From the cell containing the given text, extract its center point as [x, y] coordinate. 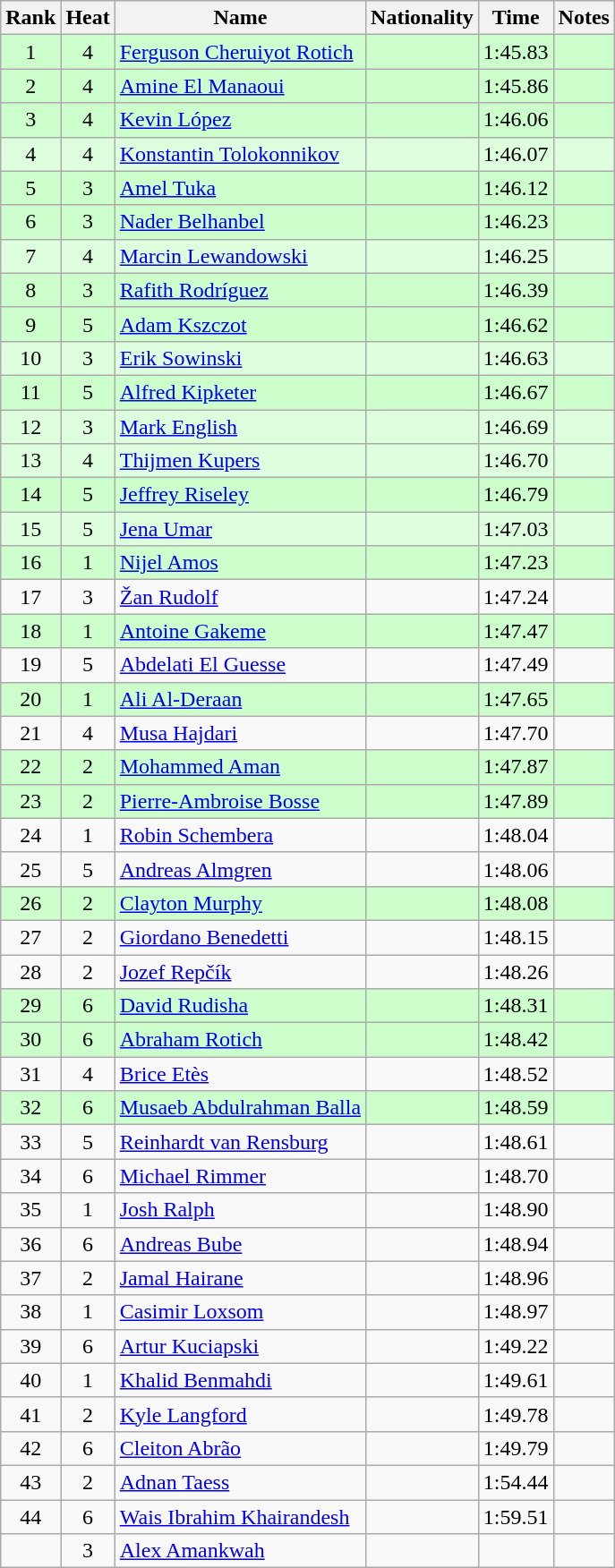
Michael Rimmer [240, 1176]
Jozef Repčík [240, 971]
Adam Kszczot [240, 324]
36 [30, 1244]
1:48.97 [516, 1312]
Artur Kuciapski [240, 1346]
Kyle Langford [240, 1414]
Reinhardt van Rensburg [240, 1142]
Nationality [423, 18]
1:46.67 [516, 392]
23 [30, 801]
1:48.08 [516, 903]
Giordano Benedetti [240, 937]
1:46.63 [516, 358]
1:46.12 [516, 188]
9 [30, 324]
Konstantin Tolokonnikov [240, 154]
Andreas Bube [240, 1244]
Time [516, 18]
1:48.70 [516, 1176]
Alfred Kipketer [240, 392]
1:46.39 [516, 290]
Abraham Rotich [240, 1040]
11 [30, 392]
10 [30, 358]
1:49.61 [516, 1380]
29 [30, 1006]
22 [30, 767]
Jena Umar [240, 529]
1:46.70 [516, 461]
8 [30, 290]
1:48.94 [516, 1244]
13 [30, 461]
41 [30, 1414]
1:49.78 [516, 1414]
1:47.65 [516, 699]
1:46.69 [516, 427]
Cleiton Abrão [240, 1448]
Alex Amankwah [240, 1551]
Brice Etès [240, 1074]
1:46.06 [516, 120]
1:47.49 [516, 665]
1:45.83 [516, 52]
Khalid Benmahdi [240, 1380]
31 [30, 1074]
16 [30, 563]
Thijmen Kupers [240, 461]
18 [30, 631]
1:47.03 [516, 529]
40 [30, 1380]
Name [240, 18]
Mark English [240, 427]
Marcin Lewandowski [240, 256]
1:45.86 [516, 86]
1:48.06 [516, 869]
Kevin López [240, 120]
14 [30, 495]
1:47.47 [516, 631]
1:49.22 [516, 1346]
Ali Al-Deraan [240, 699]
1:47.24 [516, 597]
1:48.90 [516, 1210]
12 [30, 427]
1:48.26 [516, 971]
25 [30, 869]
1:54.44 [516, 1482]
1:48.31 [516, 1006]
33 [30, 1142]
19 [30, 665]
Josh Ralph [240, 1210]
Clayton Murphy [240, 903]
27 [30, 937]
37 [30, 1278]
1:47.70 [516, 733]
Jamal Hairane [240, 1278]
Jeffrey Riseley [240, 495]
1:47.23 [516, 563]
Amel Tuka [240, 188]
26 [30, 903]
7 [30, 256]
1:48.61 [516, 1142]
1:46.25 [516, 256]
1:48.96 [516, 1278]
32 [30, 1108]
1:47.87 [516, 767]
1:59.51 [516, 1517]
Mohammed Aman [240, 767]
1:46.23 [516, 222]
Nader Belhanbel [240, 222]
39 [30, 1346]
Musa Hajdari [240, 733]
Notes [584, 18]
Rafith Rodríguez [240, 290]
Ferguson Cheruiyot Rotich [240, 52]
Nijel Amos [240, 563]
1:46.62 [516, 324]
Rank [30, 18]
Žan Rudolf [240, 597]
1:48.04 [516, 835]
Casimir Loxsom [240, 1312]
1:48.59 [516, 1108]
1:48.52 [516, 1074]
David Rudisha [240, 1006]
Robin Schembera [240, 835]
30 [30, 1040]
44 [30, 1517]
43 [30, 1482]
34 [30, 1176]
Antoine Gakeme [240, 631]
1:46.79 [516, 495]
1:48.42 [516, 1040]
42 [30, 1448]
21 [30, 733]
1:49.79 [516, 1448]
24 [30, 835]
20 [30, 699]
Adnan Taess [240, 1482]
Wais Ibrahim Khairandesh [240, 1517]
Andreas Almgren [240, 869]
Musaeb Abdulrahman Balla [240, 1108]
Abdelati El Guesse [240, 665]
15 [30, 529]
1:47.89 [516, 801]
35 [30, 1210]
28 [30, 971]
Erik Sowinski [240, 358]
Heat [88, 18]
1:46.07 [516, 154]
Pierre-Ambroise Bosse [240, 801]
Amine El Manaoui [240, 86]
1:48.15 [516, 937]
17 [30, 597]
38 [30, 1312]
